Output the [x, y] coordinate of the center of the cell containing the given text.  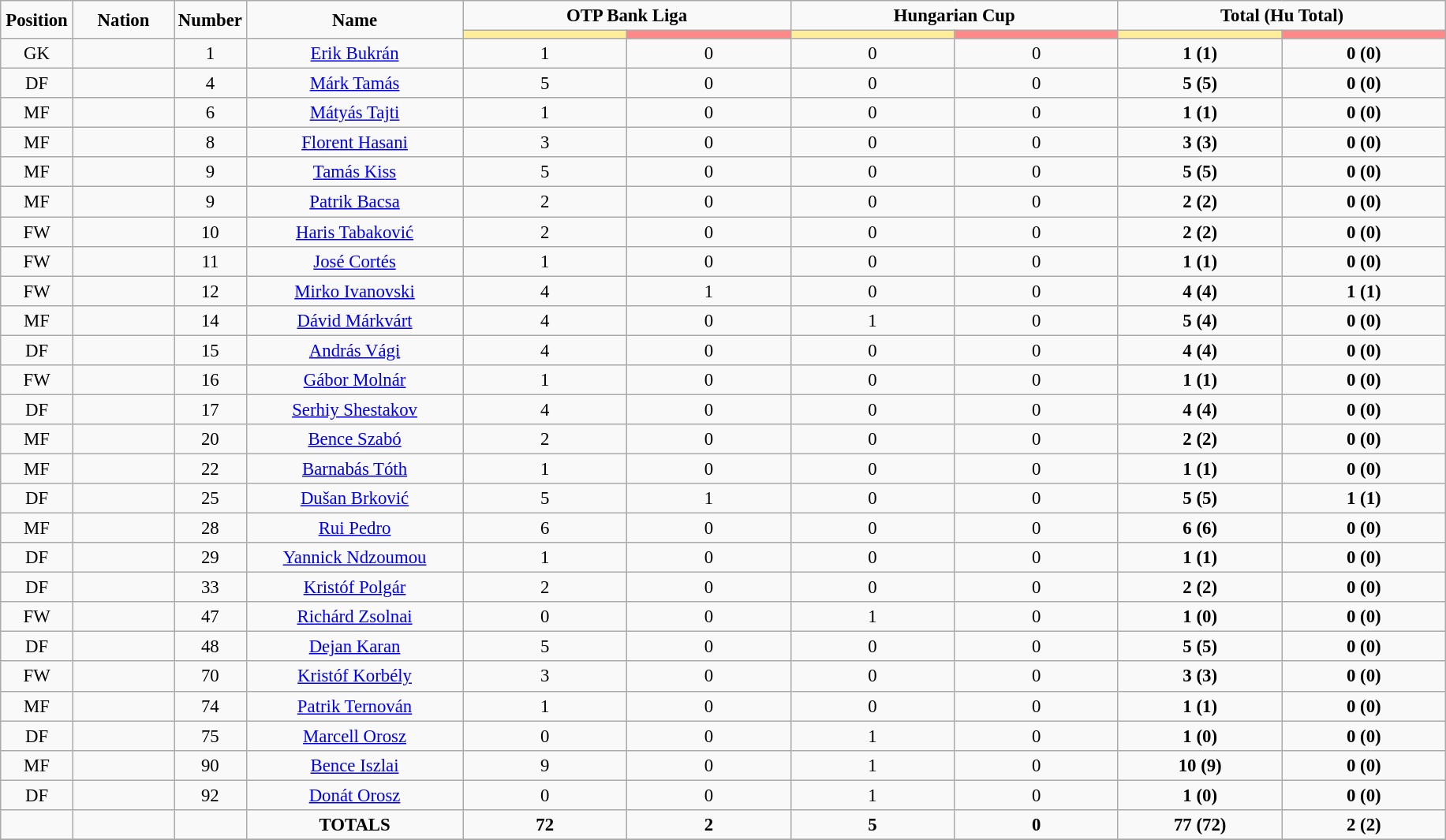
Bence Szabó [355, 439]
12 [211, 291]
90 [211, 765]
Position [37, 20]
6 (6) [1200, 528]
Nation [123, 20]
25 [211, 498]
29 [211, 558]
33 [211, 588]
10 (9) [1200, 765]
Haris Tabaković [355, 232]
8 [211, 143]
GK [37, 54]
28 [211, 528]
Erik Bukrán [355, 54]
47 [211, 617]
48 [211, 647]
Bence Iszlai [355, 765]
Patrik Ternován [355, 706]
Mátyás Tajti [355, 113]
11 [211, 261]
74 [211, 706]
Barnabás Tóth [355, 469]
77 (72) [1200, 825]
Rui Pedro [355, 528]
Tamás Kiss [355, 173]
OTP Bank Liga [626, 16]
5 (4) [1200, 320]
16 [211, 380]
Yannick Ndzoumou [355, 558]
Kristóf Korbély [355, 677]
TOTALS [355, 825]
75 [211, 736]
15 [211, 350]
17 [211, 409]
20 [211, 439]
14 [211, 320]
Patrik Bacsa [355, 202]
Total (Hu Total) [1281, 16]
Gábor Molnár [355, 380]
Number [211, 20]
Mirko Ivanovski [355, 291]
Dávid Márkvárt [355, 320]
Name [355, 20]
Donát Orosz [355, 795]
José Cortés [355, 261]
22 [211, 469]
Márk Tamás [355, 84]
70 [211, 677]
Dejan Karan [355, 647]
10 [211, 232]
Serhiy Shestakov [355, 409]
András Vági [355, 350]
Hungarian Cup [955, 16]
72 [545, 825]
92 [211, 795]
Kristóf Polgár [355, 588]
Marcell Orosz [355, 736]
Dušan Brković [355, 498]
Florent Hasani [355, 143]
Richárd Zsolnai [355, 617]
